Extract the [x, y] coordinate from the center of the cell holding the provided text.  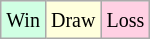
Loss [126, 20]
Win [24, 20]
Draw [72, 20]
